Provide the [x, y] coordinate of the cell's center where the given text is located.  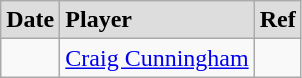
Craig Cunningham [157, 58]
Player [157, 20]
Date [30, 20]
Ref [278, 20]
